Output the [x, y] coordinate of the center of the cell containing the given text.  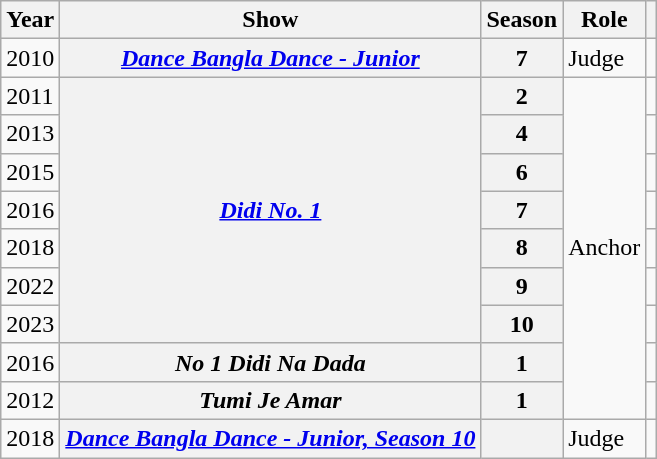
2 [522, 96]
Dance Bangla Dance - Junior, Season 10 [270, 438]
Show [270, 20]
2010 [30, 58]
Tumi Je Amar [270, 400]
2011 [30, 96]
Season [522, 20]
10 [522, 324]
6 [522, 172]
Role [604, 20]
2022 [30, 286]
2015 [30, 172]
8 [522, 248]
Didi No. 1 [270, 210]
No 1 Didi Na Dada [270, 362]
Dance Bangla Dance - Junior [270, 58]
Anchor [604, 248]
Year [30, 20]
2013 [30, 134]
2012 [30, 400]
9 [522, 286]
2023 [30, 324]
4 [522, 134]
